Provide the (x, y) coordinate of the cell's center where the given text is located.  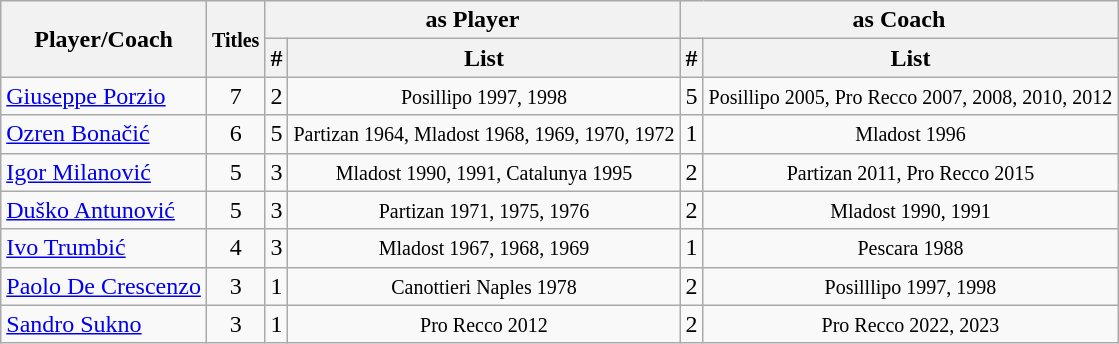
Partizan 1971, 1975, 1976 (484, 210)
Ivo Trumbić (104, 248)
as Coach (899, 20)
Mladost 1967, 1968, 1969 (484, 248)
4 (235, 248)
Mladost 1996 (910, 134)
Paolo De Crescenzo (104, 286)
Sandro Sukno (104, 324)
Pescara 1988 (910, 248)
Partizan 1964, Mladost 1968, 1969, 1970, 1972 (484, 134)
Player/Coach (104, 39)
Titles (235, 39)
6 (235, 134)
Giuseppe Porzio (104, 96)
Igor Milanović (104, 172)
Pro Recco 2012 (484, 324)
Mladost 1990, 1991 (910, 210)
Duško Antunović (104, 210)
as Player (472, 20)
7 (235, 96)
Canottieri Naples 1978 (484, 286)
Pro Recco 2022, 2023 (910, 324)
Ozren Bonačić (104, 134)
Partizan 2011, Pro Recco 2015 (910, 172)
Posilllipo 1997, 1998 (910, 286)
Posillipo 2005, Pro Recco 2007, 2008, 2010, 2012 (910, 96)
Mladost 1990, 1991, Catalunya 1995 (484, 172)
Posillipo 1997, 1998 (484, 96)
